Identify which cell holds the provided text, then report its [x, y] central coordinate. 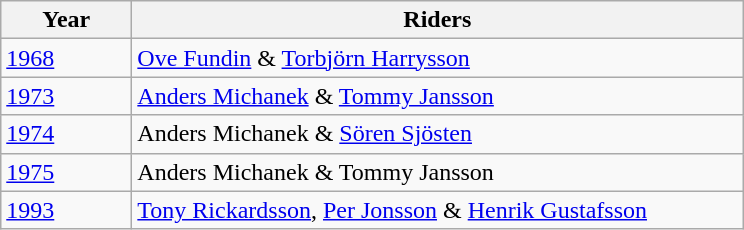
1974 [66, 134]
Anders Michanek & Sören Sjösten [438, 134]
Tony Rickardsson, Per Jonsson & Henrik Gustafsson [438, 210]
1968 [66, 58]
Year [66, 20]
1993 [66, 210]
Ove Fundin & Torbjörn Harrysson [438, 58]
1975 [66, 172]
1973 [66, 96]
Riders [438, 20]
